Return [x, y] of the center of cell containing provided text 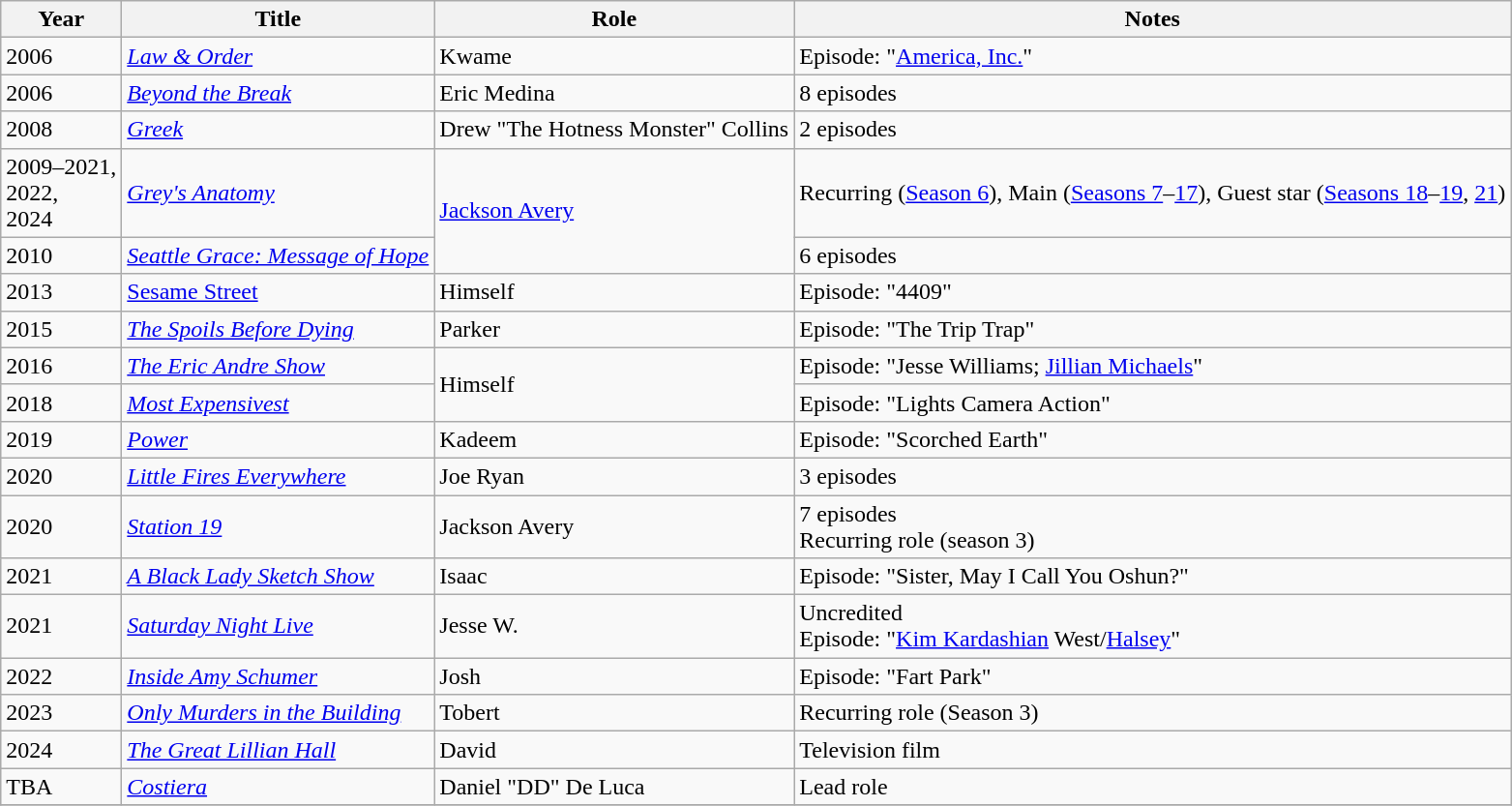
Law & Order [279, 56]
Episode: "The Trip Trap" [1153, 329]
2019 [62, 439]
Lead role [1153, 787]
2015 [62, 329]
The Great Lillian Hall [279, 750]
Episode: "America, Inc." [1153, 56]
David [614, 750]
A Black Lady Sketch Show [279, 577]
Josh [614, 676]
Title [279, 19]
Greek [279, 130]
Most Expensivest [279, 403]
Episode: "Sister, May I Call You Oshun?" [1153, 577]
Kwame [614, 56]
2013 [62, 292]
Episode: "Scorched Earth" [1153, 439]
The Eric Andre Show [279, 366]
Episode: "4409" [1153, 292]
Grey's Anatomy [279, 193]
Television film [1153, 750]
Costiera [279, 787]
Parker [614, 329]
Only Murders in the Building [279, 713]
2024 [62, 750]
2023 [62, 713]
The Spoils Before Dying [279, 329]
2016 [62, 366]
2008 [62, 130]
Drew "The Hotness Monster" Collins [614, 130]
Seattle Grace: Message of Hope [279, 255]
Inside Amy Schumer [279, 676]
Year [62, 19]
6 episodes [1153, 255]
TBA [62, 787]
Sesame Street [279, 292]
Daniel "DD" De Luca [614, 787]
Recurring (Season 6), Main (Seasons 7–17), Guest star (Seasons 18–19, 21) [1153, 193]
2022 [62, 676]
Little Fires Everywhere [279, 476]
Power [279, 439]
3 episodes [1153, 476]
UncreditedEpisode: "Kim Kardashian West/Halsey" [1153, 627]
2018 [62, 403]
Role [614, 19]
Episode: "Jesse Williams; Jillian Michaels" [1153, 366]
Recurring role (Season 3) [1153, 713]
2 episodes [1153, 130]
8 episodes [1153, 93]
Beyond the Break [279, 93]
Eric Medina [614, 93]
Tobert [614, 713]
Episode: "Lights Camera Action" [1153, 403]
2010 [62, 255]
Joe Ryan [614, 476]
2009–2021,2022,2024 [62, 193]
7 episodesRecurring role (season 3) [1153, 526]
Isaac [614, 577]
Station 19 [279, 526]
Notes [1153, 19]
Episode: "Fart Park" [1153, 676]
Saturday Night Live [279, 627]
Jesse W. [614, 627]
Kadeem [614, 439]
